Search for the cell housing the specified text and yield its [x, y] center coordinate. 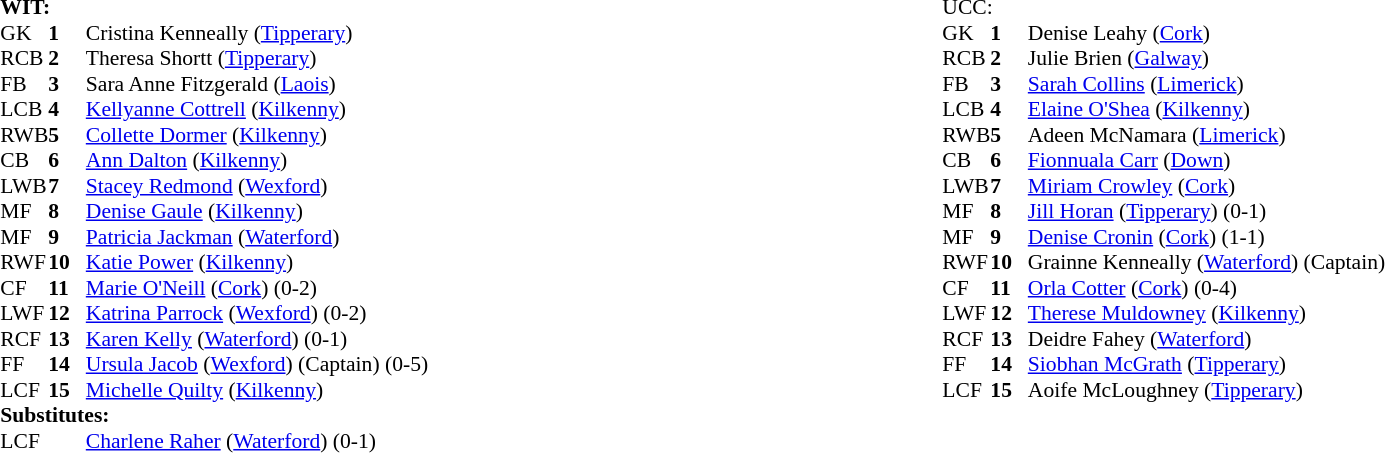
Adeen McNamara (Limerick) [1206, 135]
Fionnuala Carr (Down) [1206, 161]
Denise Cronin (Cork) (1-1) [1206, 237]
Ursula Jacob (Wexford) (Captain) (0-5) [257, 365]
Michelle Quilty (Kilkenny) [257, 390]
Therese Muldowney (Kilkenny) [1206, 313]
Miriam Crowley (Cork) [1206, 186]
Kellyanne Cottrell (Kilkenny) [257, 109]
Cristina Kenneally (Tipperary) [257, 33]
Patricia Jackman (Waterford) [257, 237]
Theresa Shortt (Tipperary) [257, 59]
Ann Dalton (Kilkenny) [257, 161]
Orla Cotter (Cork) (0-4) [1206, 288]
Aoife McLoughney (Tipperary) [1206, 390]
Julie Brien (Galway) [1206, 59]
Denise Gaule (Kilkenny) [257, 211]
Deidre Fahey (Waterford) [1206, 339]
Katie Power (Kilkenny) [257, 263]
Grainne Kenneally (Waterford) (Captain) [1206, 263]
Stacey Redmond (Wexford) [257, 186]
Siobhan McGrath (Tipperary) [1206, 365]
Sarah Collins (Limerick) [1206, 84]
Karen Kelly (Waterford) (0-1) [257, 339]
Elaine O'Shea (Kilkenny) [1206, 109]
Denise Leahy (Cork) [1206, 33]
Collette Dormer (Kilkenny) [257, 135]
Marie O'Neill (Cork) (0-2) [257, 288]
Jill Horan (Tipperary) (0-1) [1206, 211]
Katrina Parrock (Wexford) (0-2) [257, 313]
Sara Anne Fitzgerald (Laois) [257, 84]
Substitutes: [214, 415]
